Search for the cell housing the specified text and yield its (x, y) center coordinate. 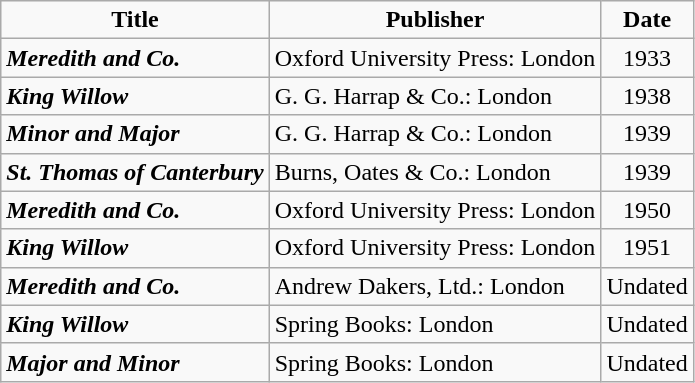
1933 (647, 58)
Title (135, 20)
Minor and Major (135, 134)
Publisher (435, 20)
Major and Minor (135, 362)
1938 (647, 96)
St. Thomas of Canterbury (135, 172)
Date (647, 20)
Andrew Dakers, Ltd.: London (435, 286)
Burns, Oates & Co.: London (435, 172)
1950 (647, 210)
1951 (647, 248)
